Find where the given text appears and provide that cell's center as (X, Y) coordinate. 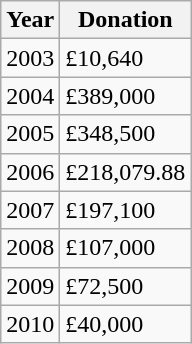
2006 (30, 172)
2005 (30, 134)
2008 (30, 248)
2010 (30, 324)
£348,500 (126, 134)
£197,100 (126, 210)
£72,500 (126, 286)
£389,000 (126, 96)
2003 (30, 58)
£40,000 (126, 324)
£107,000 (126, 248)
£10,640 (126, 58)
2004 (30, 96)
Donation (126, 20)
Year (30, 20)
2009 (30, 286)
£218,079.88 (126, 172)
2007 (30, 210)
